Locate the cell with the specified text and output its [X, Y] center coordinate. 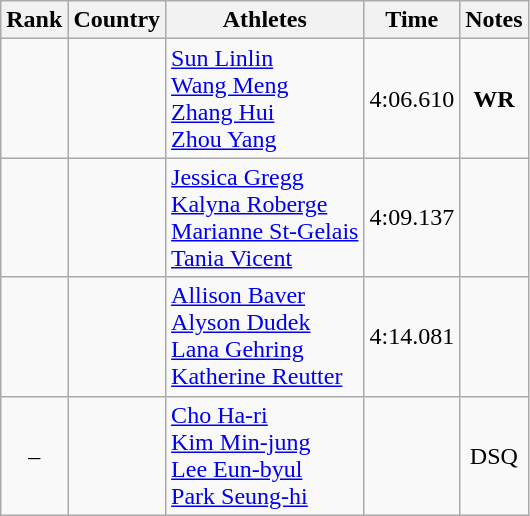
DSQ [494, 456]
Notes [494, 20]
Sun Linlin Wang Meng Zhang Hui Zhou Yang [265, 98]
Cho Ha-ri Kim Min-jung Lee Eun-byul Park Seung-hi [265, 456]
Jessica Gregg Kalyna Roberge Marianne St-Gelais Tania Vicent [265, 218]
4:06.610 [412, 98]
WR [494, 98]
Time [412, 20]
4:09.137 [412, 218]
Rank [34, 20]
4:14.081 [412, 336]
Country [117, 20]
Athletes [265, 20]
– [34, 456]
Allison Baver Alyson Dudek Lana Gehring Katherine Reutter [265, 336]
